For the text-containing cell, return its midpoint in (x, y) coordinate format. 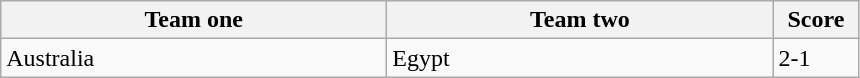
Score (816, 20)
Team two (580, 20)
Egypt (580, 58)
Australia (194, 58)
Team one (194, 20)
2-1 (816, 58)
